Capture the cell that displays the provided text and extract its (X, Y) central coordinate. 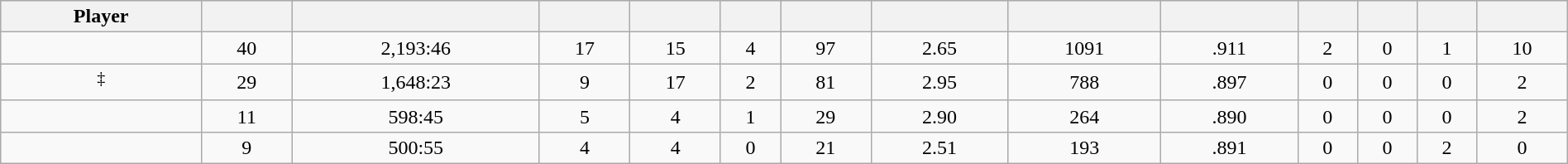
40 (247, 48)
11 (247, 116)
.891 (1230, 147)
10 (1523, 48)
Player (101, 17)
2.95 (939, 83)
2,193:46 (415, 48)
81 (826, 83)
264 (1085, 116)
2.65 (939, 48)
.911 (1230, 48)
15 (676, 48)
598:45 (415, 116)
2.90 (939, 116)
1091 (1085, 48)
1,648:23 (415, 83)
5 (585, 116)
2.51 (939, 147)
97 (826, 48)
‡ (101, 83)
.890 (1230, 116)
.897 (1230, 83)
21 (826, 147)
500:55 (415, 147)
788 (1085, 83)
193 (1085, 147)
